Identify which cell holds the provided text, then report its [x, y] central coordinate. 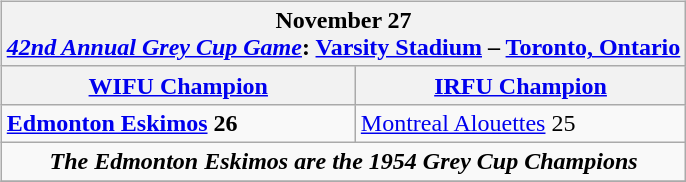
Montreal Alouettes 25 [520, 123]
The Edmonton Eskimos are the 1954 Grey Cup Champions [344, 161]
IRFU Champion [520, 85]
WIFU Champion [178, 85]
November 2742nd Annual Grey Cup Game: Varsity Stadium – Toronto, Ontario [344, 34]
Edmonton Eskimos 26 [178, 123]
